Provide the [X, Y] coordinate of the cell's center where the given text is located.  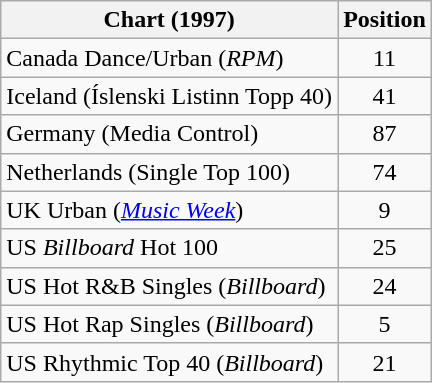
21 [385, 362]
87 [385, 134]
25 [385, 248]
UK Urban (Music Week) [170, 210]
41 [385, 96]
Iceland (Íslenski Listinn Topp 40) [170, 96]
US Billboard Hot 100 [170, 248]
Germany (Media Control) [170, 134]
Chart (1997) [170, 20]
US Hot R&B Singles (Billboard) [170, 286]
24 [385, 286]
11 [385, 58]
9 [385, 210]
74 [385, 172]
US Rhythmic Top 40 (Billboard) [170, 362]
Netherlands (Single Top 100) [170, 172]
Position [385, 20]
US Hot Rap Singles (Billboard) [170, 324]
Canada Dance/Urban (RPM) [170, 58]
5 [385, 324]
